Capture the cell that displays the provided text and extract its [X, Y] central coordinate. 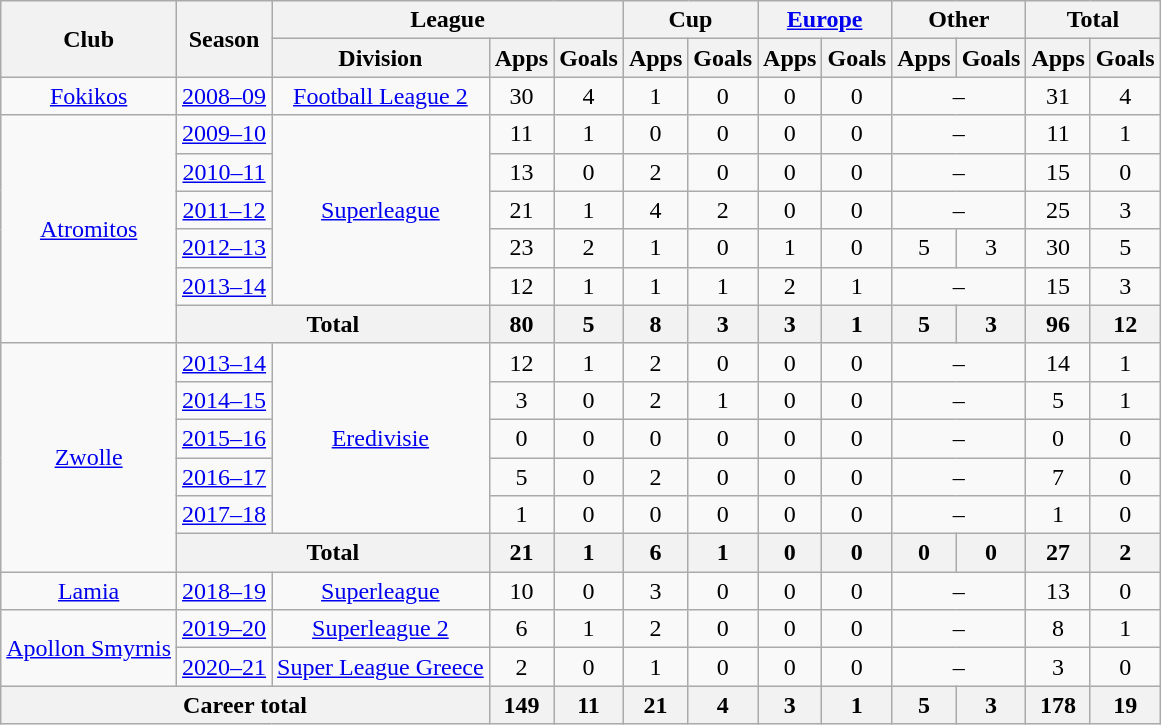
178 [1058, 705]
Superleague 2 [381, 629]
Season [224, 39]
14 [1058, 362]
Atromitos [89, 229]
10 [521, 591]
2010–11 [224, 172]
Super League Greece [381, 667]
Other [959, 20]
Career total [245, 705]
23 [521, 248]
League [448, 20]
Europe [825, 20]
31 [1058, 96]
2017–18 [224, 515]
80 [521, 324]
2015–16 [224, 438]
96 [1058, 324]
2020–21 [224, 667]
27 [1058, 553]
2009–10 [224, 134]
19 [1125, 705]
Fokikos [89, 96]
2016–17 [224, 477]
Football League 2 [381, 96]
Cup [690, 20]
2018–19 [224, 591]
Apollon Smyrnis [89, 648]
2008–09 [224, 96]
2014–15 [224, 400]
Division [381, 58]
25 [1058, 210]
2011–12 [224, 210]
Zwolle [89, 457]
149 [521, 705]
7 [1058, 477]
Club [89, 39]
2012–13 [224, 248]
Lamia [89, 591]
2019–20 [224, 629]
Eredivisie [381, 438]
